Extract the [X, Y] coordinate from the center of the cell holding the provided text.  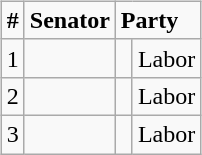
2 [12, 96]
3 [12, 134]
# [12, 20]
1 [12, 58]
Party [158, 20]
Senator [70, 20]
